Output the (x, y) coordinate of the center of the cell containing the given text.  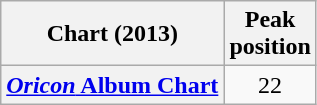
Oricon Album Chart (112, 85)
22 (270, 85)
Chart (2013) (112, 34)
Peakposition (270, 34)
